Locate the cell with the specified text and output its (X, Y) center coordinate. 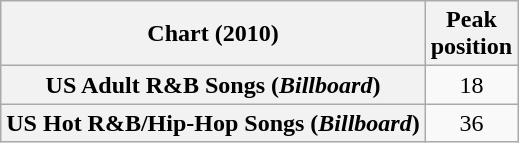
18 (471, 85)
Peakposition (471, 34)
36 (471, 123)
US Adult R&B Songs (Billboard) (213, 85)
US Hot R&B/Hip-Hop Songs (Billboard) (213, 123)
Chart (2010) (213, 34)
